From the cell containing the given text, extract its center point as (X, Y) coordinate. 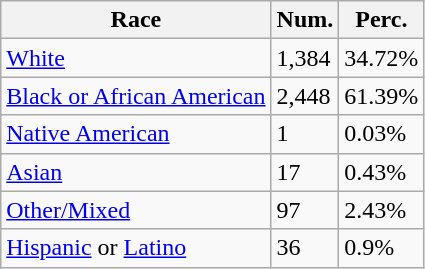
Perc. (382, 20)
34.72% (382, 58)
Race (136, 20)
0.9% (382, 248)
97 (305, 210)
Black or African American (136, 96)
1,384 (305, 58)
61.39% (382, 96)
17 (305, 172)
White (136, 58)
1 (305, 134)
36 (305, 248)
2,448 (305, 96)
Other/Mixed (136, 210)
Hispanic or Latino (136, 248)
0.43% (382, 172)
Asian (136, 172)
0.03% (382, 134)
Native American (136, 134)
2.43% (382, 210)
Num. (305, 20)
